Scan for the cell matching the given text and deliver its [X, Y] coordinate at center. 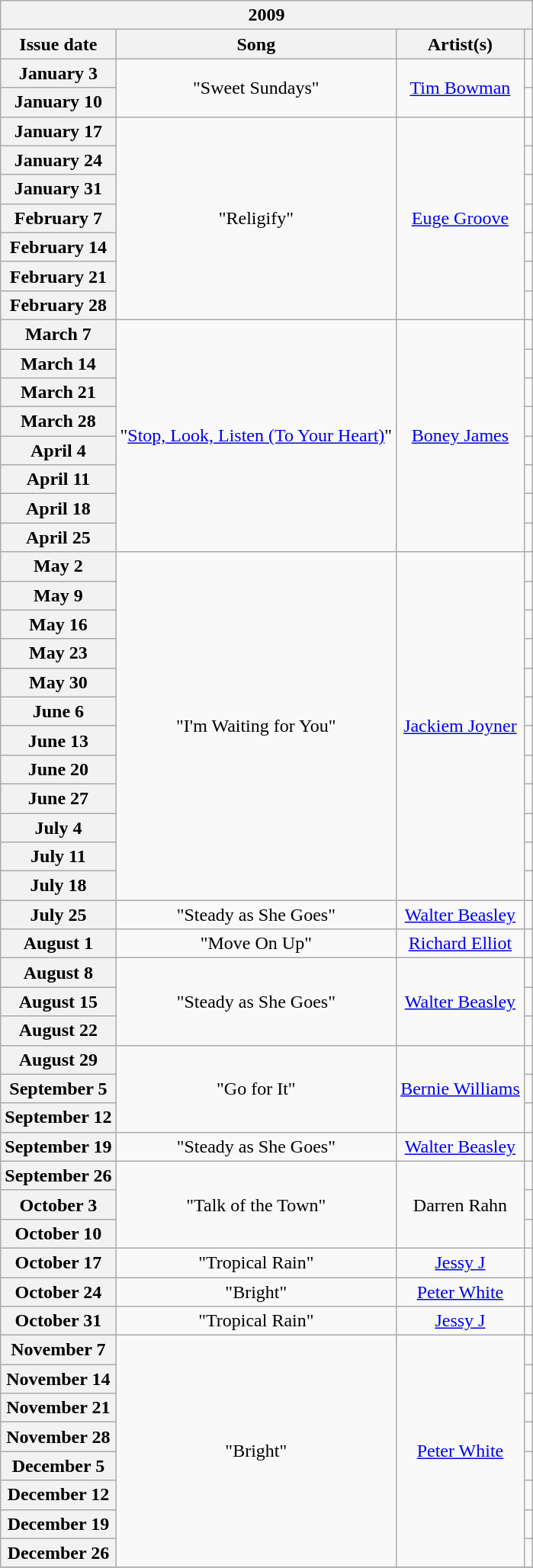
Song [256, 44]
October 31 [58, 1321]
November 21 [58, 1408]
September 5 [58, 1089]
June 13 [58, 740]
April 4 [58, 451]
Richard Elliot [461, 944]
"Sweet Sundays" [256, 88]
"Go for It" [256, 1089]
October 10 [58, 1233]
September 26 [58, 1175]
August 29 [58, 1060]
July 4 [58, 827]
January 31 [58, 189]
June 6 [58, 711]
June 20 [58, 769]
February 7 [58, 218]
Tim Bowman [461, 88]
Darren Rahn [461, 1204]
Boney James [461, 435]
Euge Groove [461, 218]
April 11 [58, 479]
May 16 [58, 624]
"Move On Up" [256, 944]
May 9 [58, 595]
July 11 [58, 857]
April 25 [58, 537]
January 24 [58, 160]
August 22 [58, 1031]
August 1 [58, 944]
June 27 [58, 798]
September 12 [58, 1117]
"Stop, Look, Listen (To Your Heart)" [256, 435]
Issue date [58, 44]
January 3 [58, 73]
January 10 [58, 102]
December 26 [58, 1553]
February 14 [58, 247]
September 19 [58, 1146]
January 17 [58, 131]
December 19 [58, 1524]
March 7 [58, 334]
2009 [267, 15]
November 7 [58, 1350]
December 5 [58, 1466]
May 2 [58, 566]
"I'm Waiting for You" [256, 726]
October 17 [58, 1262]
October 24 [58, 1292]
March 21 [58, 393]
November 28 [58, 1437]
December 12 [58, 1495]
February 21 [58, 276]
May 23 [58, 653]
October 3 [58, 1204]
"Talk of the Town" [256, 1204]
Bernie Williams [461, 1089]
Artist(s) [461, 44]
March 28 [58, 422]
February 28 [58, 305]
August 8 [58, 973]
August 15 [58, 1002]
July 18 [58, 886]
May 30 [58, 682]
July 25 [58, 915]
March 14 [58, 364]
Jackiem Joyner [461, 726]
"Religify" [256, 218]
November 14 [58, 1379]
April 18 [58, 508]
